From the cell containing the given text, extract its center point as (x, y) coordinate. 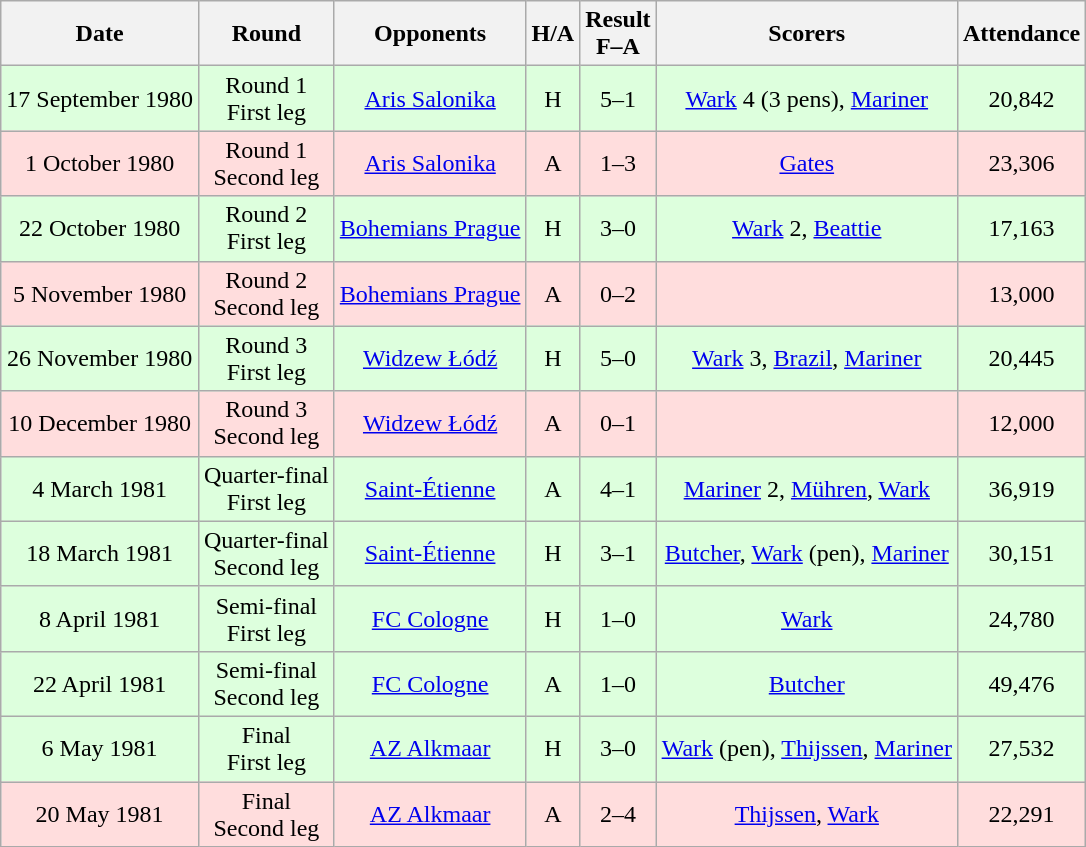
1 October 1980 (100, 164)
2–4 (618, 814)
18 March 1981 (100, 554)
5 November 1980 (100, 294)
17,163 (1021, 228)
Round 2Second leg (266, 294)
Attendance (1021, 34)
Wark (pen), Thijssen, Mariner (806, 748)
Round 1Second leg (266, 164)
0–1 (618, 424)
Butcher, Wark (pen), Mariner (806, 554)
20,842 (1021, 98)
Round 2First leg (266, 228)
Thijssen, Wark (806, 814)
3–1 (618, 554)
22,291 (1021, 814)
Wark 4 (3 pens), Mariner (806, 98)
22 April 1981 (100, 684)
13,000 (1021, 294)
Wark 2, Beattie (806, 228)
Quarter-finalFirst leg (266, 488)
Round 1First leg (266, 98)
Semi-finalSecond leg (266, 684)
26 November 1980 (100, 358)
20,445 (1021, 358)
36,919 (1021, 488)
6 May 1981 (100, 748)
17 September 1980 (100, 98)
4–1 (618, 488)
22 October 1980 (100, 228)
24,780 (1021, 618)
8 April 1981 (100, 618)
23,306 (1021, 164)
Opponents (430, 34)
Scorers (806, 34)
12,000 (1021, 424)
FinalFirst leg (266, 748)
FinalSecond leg (266, 814)
Round 3First leg (266, 358)
ResultF–A (618, 34)
H/A (553, 34)
5–0 (618, 358)
10 December 1980 (100, 424)
4 March 1981 (100, 488)
Wark 3, Brazil, Mariner (806, 358)
30,151 (1021, 554)
27,532 (1021, 748)
Semi-finalFirst leg (266, 618)
Gates (806, 164)
Round 3Second leg (266, 424)
Mariner 2, Mühren, Wark (806, 488)
Quarter-finalSecond leg (266, 554)
1–3 (618, 164)
Wark (806, 618)
0–2 (618, 294)
5–1 (618, 98)
49,476 (1021, 684)
20 May 1981 (100, 814)
Round (266, 34)
Date (100, 34)
Butcher (806, 684)
